Scan for the cell matching the given text and deliver its [X, Y] coordinate at center. 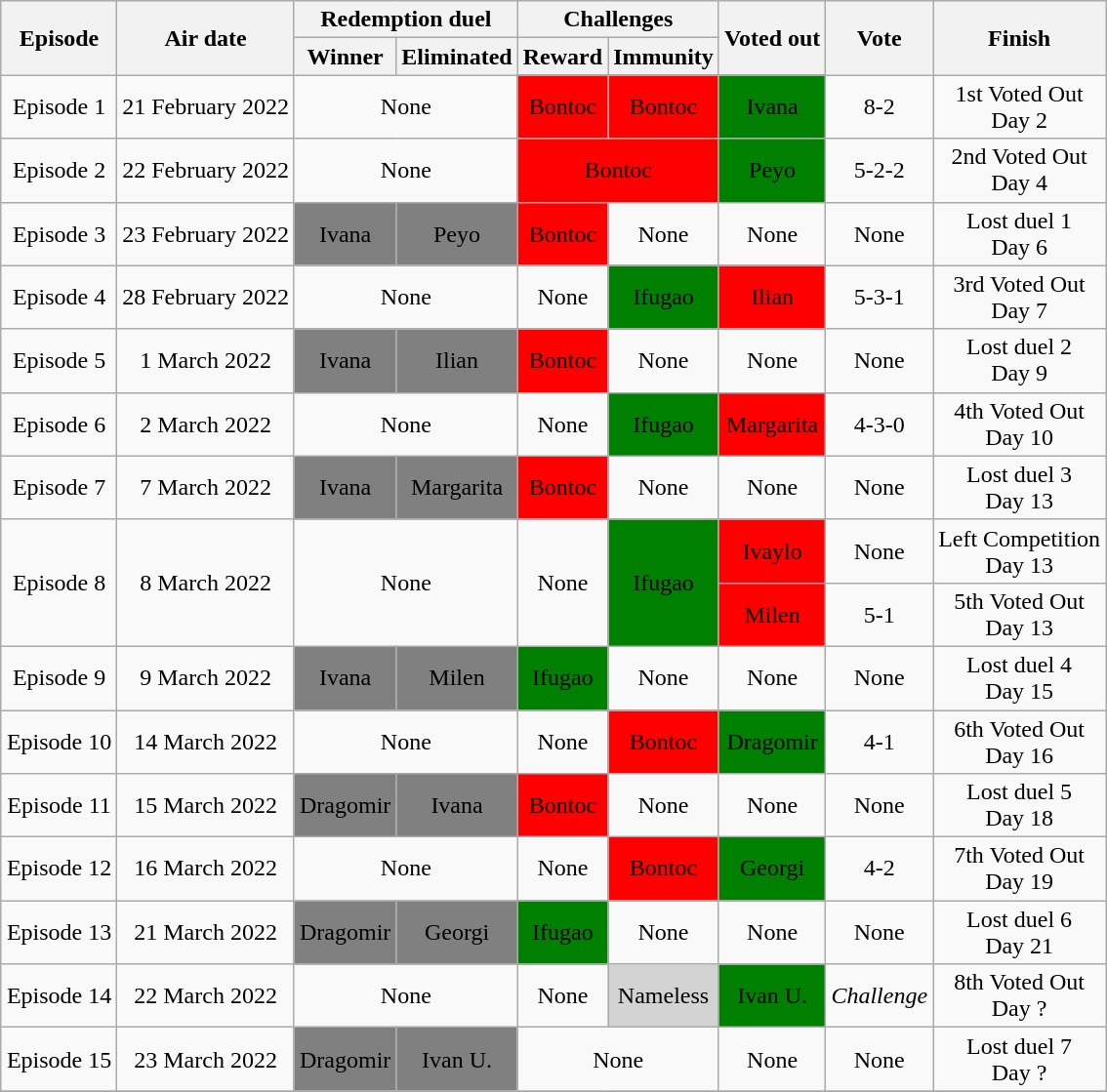
Lost duel 1Day 6 [1019, 234]
5th Voted OutDay 13 [1019, 615]
5-2-2 [880, 170]
Left CompetitionDay 13 [1019, 550]
9 March 2022 [206, 677]
Episode 8 [59, 583]
Reward [562, 57]
Immunity [664, 57]
Episode 1 [59, 107]
Challenge [880, 995]
22 February 2022 [206, 170]
Episode 9 [59, 677]
5-3-1 [880, 297]
4-2 [880, 869]
4-3-0 [880, 424]
4th Voted OutDay 10 [1019, 424]
Episode 2 [59, 170]
Lost duel 2Day 9 [1019, 361]
2nd Voted OutDay 4 [1019, 170]
8-2 [880, 107]
Voted out [772, 38]
Air date [206, 38]
5-1 [880, 615]
Episode 11 [59, 806]
Episode [59, 38]
23 March 2022 [206, 1060]
Episode 6 [59, 424]
Ivaylo [772, 550]
Challenges [618, 20]
8th Voted OutDay ? [1019, 995]
7th Voted OutDay 19 [1019, 869]
Episode 5 [59, 361]
1 March 2022 [206, 361]
Redemption duel [406, 20]
Episode 15 [59, 1060]
23 February 2022 [206, 234]
Lost duel 4Day 15 [1019, 677]
Episode 7 [59, 488]
Nameless [664, 995]
Episode 13 [59, 933]
Lost duel 5Day 18 [1019, 806]
22 March 2022 [206, 995]
Lost duel 7Day ? [1019, 1060]
15 March 2022 [206, 806]
21 March 2022 [206, 933]
8 March 2022 [206, 583]
Episode 12 [59, 869]
4-1 [880, 742]
Episode 4 [59, 297]
Episode 3 [59, 234]
Episode 10 [59, 742]
2 March 2022 [206, 424]
Eliminated [457, 57]
21 February 2022 [206, 107]
3rd Voted OutDay 7 [1019, 297]
Lost duel 6Day 21 [1019, 933]
Vote [880, 38]
Lost duel 3Day 13 [1019, 488]
6th Voted OutDay 16 [1019, 742]
Winner [345, 57]
Finish [1019, 38]
Episode 14 [59, 995]
14 March 2022 [206, 742]
7 March 2022 [206, 488]
16 March 2022 [206, 869]
1st Voted OutDay 2 [1019, 107]
28 February 2022 [206, 297]
